Return [X, Y] of the center of cell containing provided text 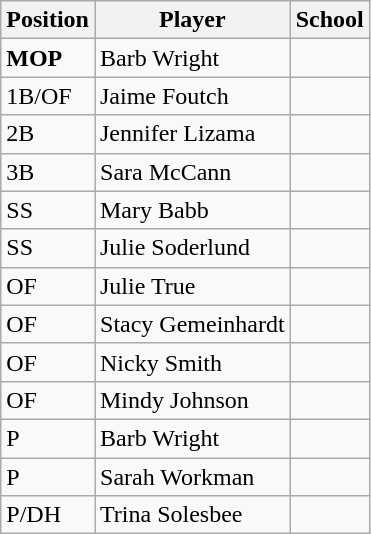
P/DH [48, 515]
Jennifer Lizama [192, 134]
Player [192, 20]
MOP [48, 58]
Trina Solesbee [192, 515]
2B [48, 134]
Mindy Johnson [192, 400]
Sarah Workman [192, 477]
Jaime Foutch [192, 96]
Position [48, 20]
Nicky Smith [192, 362]
Mary Babb [192, 210]
Sara McCann [192, 172]
Stacy Gemeinhardt [192, 324]
3B [48, 172]
Julie True [192, 286]
1B/OF [48, 96]
Julie Soderlund [192, 248]
School [330, 20]
